Locate the cell with the specified text and output its [x, y] center coordinate. 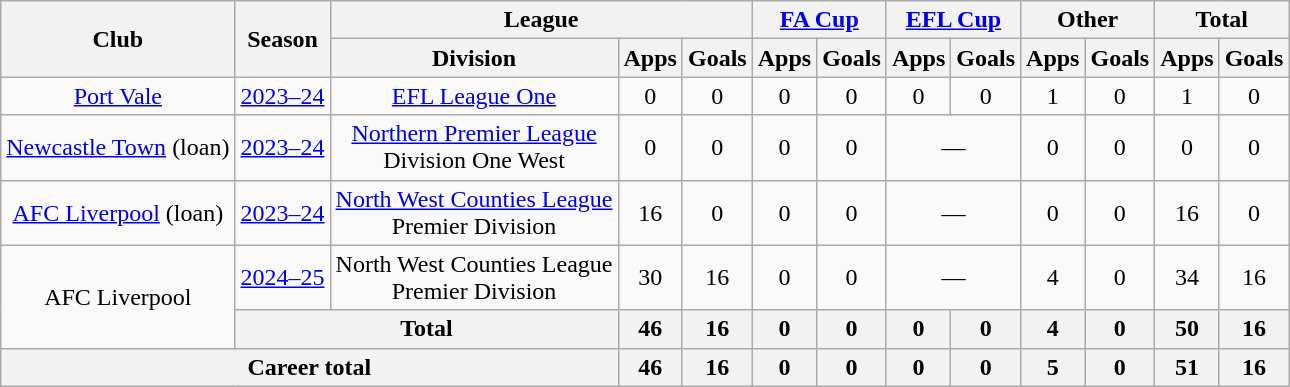
EFL League One [474, 96]
5 [1053, 367]
Other [1088, 20]
2024–25 [282, 278]
51 [1187, 367]
Season [282, 39]
EFL Cup [953, 20]
50 [1187, 329]
AFC Liverpool [118, 296]
AFC Liverpool (loan) [118, 212]
Division [474, 58]
30 [650, 278]
Career total [310, 367]
Club [118, 39]
Newcastle Town (loan) [118, 148]
Northern Premier LeagueDivision One West [474, 148]
Port Vale [118, 96]
FA Cup [819, 20]
League [541, 20]
34 [1187, 278]
